Determine the [X, Y] coordinate at the center of the cell enclosing the given text.  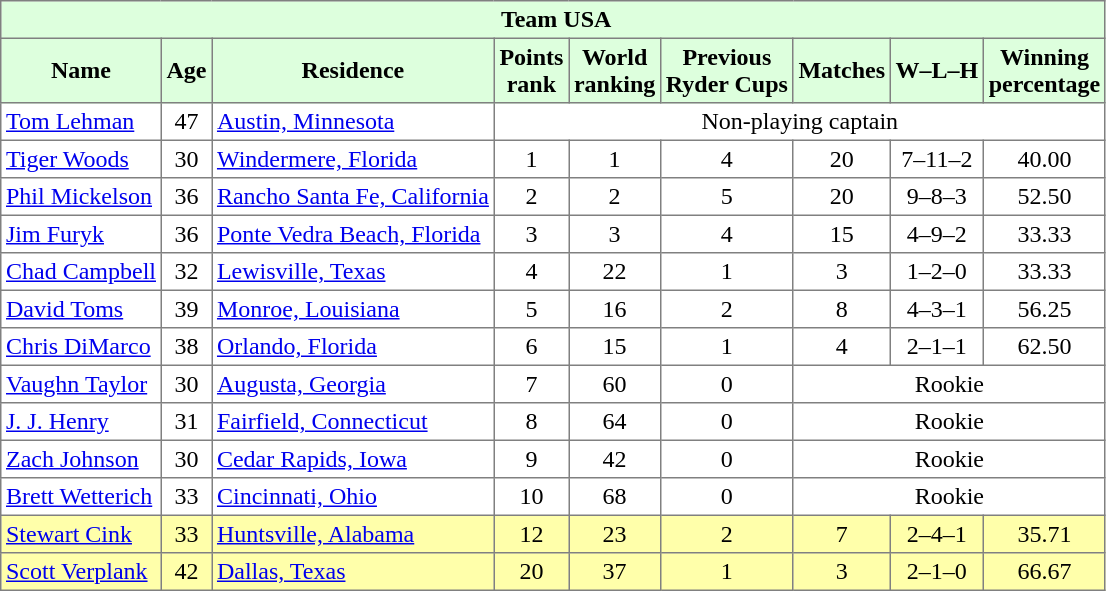
Team USA [554, 20]
35.71 [1044, 534]
60 [615, 384]
W–L–H [936, 70]
32 [186, 272]
Stewart Cink [81, 534]
Chad Campbell [81, 272]
Pointsrank [532, 70]
10 [532, 497]
47 [186, 122]
Matches [842, 70]
1–2–0 [936, 272]
9–8–3 [936, 197]
Ponte Vedra Beach, Florida [353, 234]
Huntsville, Alabama [353, 534]
Name [81, 70]
PreviousRyder Cups [728, 70]
Winningpercentage [1044, 70]
Orlando, Florida [353, 347]
37 [615, 572]
Scott Verplank [81, 572]
52.50 [1044, 197]
Brett Wetterich [81, 497]
66.67 [1044, 572]
62.50 [1044, 347]
40.00 [1044, 159]
38 [186, 347]
Worldranking [615, 70]
56.25 [1044, 309]
J. J. Henry [81, 422]
68 [615, 497]
22 [615, 272]
64 [615, 422]
Tom Lehman [81, 122]
6 [532, 347]
Age [186, 70]
12 [532, 534]
Monroe, Louisiana [353, 309]
39 [186, 309]
9 [532, 459]
16 [615, 309]
7–11–2 [936, 159]
4–9–2 [936, 234]
Vaughn Taylor [81, 384]
Augusta, Georgia [353, 384]
Phil Mickelson [81, 197]
2–1–1 [936, 347]
31 [186, 422]
Jim Furyk [81, 234]
Non-playing captain [800, 122]
4–3–1 [936, 309]
Chris DiMarco [81, 347]
2–1–0 [936, 572]
Lewisville, Texas [353, 272]
Austin, Minnesota [353, 122]
Windermere, Florida [353, 159]
Zach Johnson [81, 459]
2–4–1 [936, 534]
Cedar Rapids, Iowa [353, 459]
Dallas, Texas [353, 572]
Tiger Woods [81, 159]
Residence [353, 70]
Rancho Santa Fe, California [353, 197]
23 [615, 534]
Cincinnati, Ohio [353, 497]
Fairfield, Connecticut [353, 422]
David Toms [81, 309]
